Identify which cell holds the provided text, then report its [x, y] central coordinate. 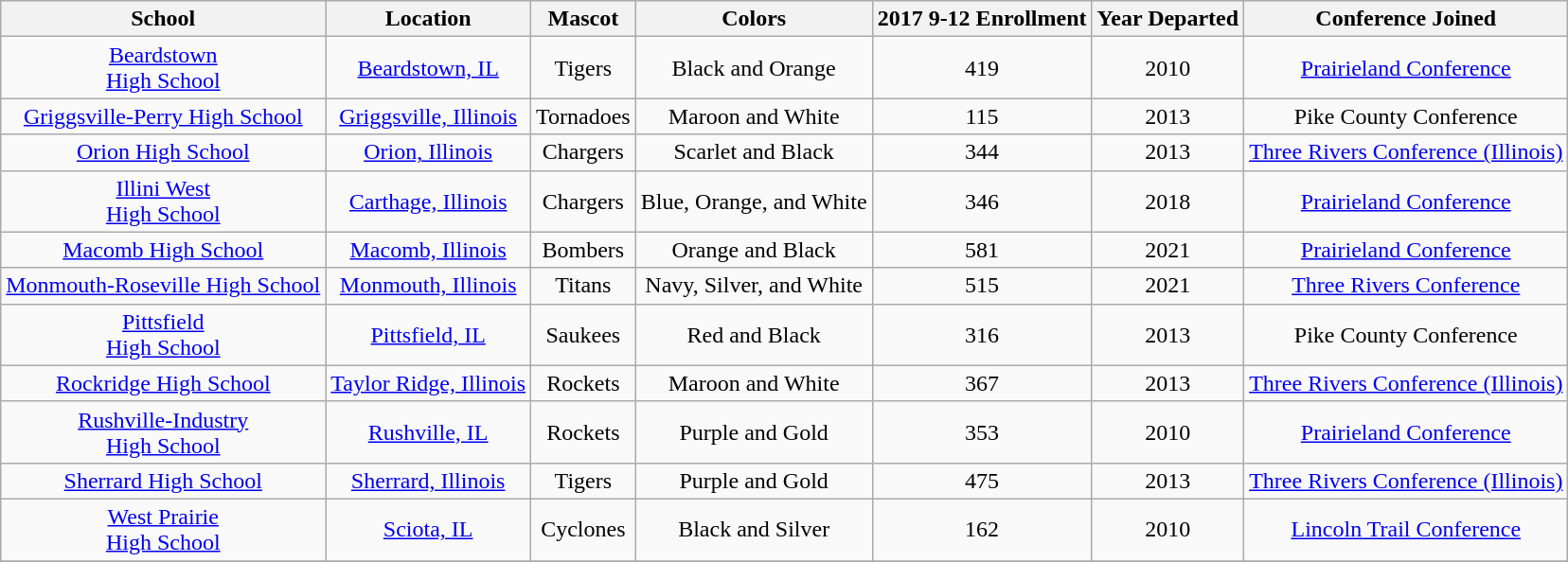
Colors [754, 19]
PittsfieldHigh School [163, 335]
Sherrard, Illinois [428, 481]
367 [982, 383]
Lincoln Trail Conference [1406, 530]
162 [982, 530]
316 [982, 335]
West PrairieHigh School [163, 530]
115 [982, 116]
Location [428, 19]
Red and Black [754, 335]
Macomb High School [163, 250]
Rushville, IL [428, 431]
581 [982, 250]
2018 [1168, 201]
Orion, Illinois [428, 152]
School [163, 19]
Monmouth, Illinois [428, 286]
Sherrard High School [163, 481]
Mascot [583, 19]
Carthage, Illinois [428, 201]
2017 9-12 Enrollment [982, 19]
515 [982, 286]
Griggsville-Perry High School [163, 116]
Scarlet and Black [754, 152]
Rushville-IndustryHigh School [163, 431]
475 [982, 481]
Pittsfield, IL [428, 335]
Saukees [583, 335]
Beardstown, IL [428, 68]
Black and Silver [754, 530]
Year Departed [1168, 19]
Griggsville, Illinois [428, 116]
Taylor Ridge, Illinois [428, 383]
Macomb, Illinois [428, 250]
Monmouth-Roseville High School [163, 286]
Cyclones [583, 530]
Rockridge High School [163, 383]
Orion High School [163, 152]
Sciota, IL [428, 530]
344 [982, 152]
Navy, Silver, and White [754, 286]
BeardstownHigh School [163, 68]
353 [982, 431]
Titans [583, 286]
Illini WestHigh School [163, 201]
Tornadoes [583, 116]
Conference Joined [1406, 19]
Three Rivers Conference [1406, 286]
Blue, Orange, and White [754, 201]
346 [982, 201]
Bombers [583, 250]
419 [982, 68]
Orange and Black [754, 250]
Black and Orange [754, 68]
